From the cell containing the given text, extract its center point as (x, y) coordinate. 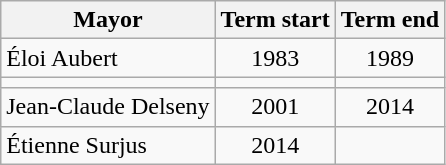
Mayor (108, 20)
Jean-Claude Delseny (108, 107)
Term start (275, 20)
1983 (275, 58)
2001 (275, 107)
Term end (390, 20)
1989 (390, 58)
Étienne Surjus (108, 145)
Éloi Aubert (108, 58)
